Output the [x, y] coordinate of the center of the cell containing the given text.  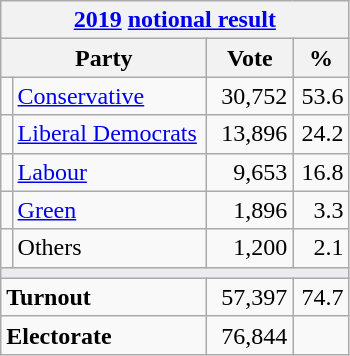
53.6 [321, 96]
Vote [250, 58]
24.2 [321, 134]
Liberal Democrats [110, 134]
9,653 [250, 172]
Electorate [104, 335]
76,844 [250, 335]
3.3 [321, 210]
57,397 [250, 297]
Turnout [104, 297]
1,200 [250, 248]
2.1 [321, 248]
Others [110, 248]
16.8 [321, 172]
% [321, 58]
Green [110, 210]
2019 notional result [175, 20]
1,896 [250, 210]
Party [104, 58]
30,752 [250, 96]
Conservative [110, 96]
Labour [110, 172]
74.7 [321, 297]
13,896 [250, 134]
